Capture the cell that displays the provided text and extract its [x, y] central coordinate. 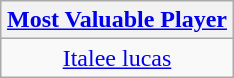
Most Valuable Player [116, 20]
Italee lucas [116, 58]
